Detect which cell encompasses the target text, then output its [X, Y] center coordinate. 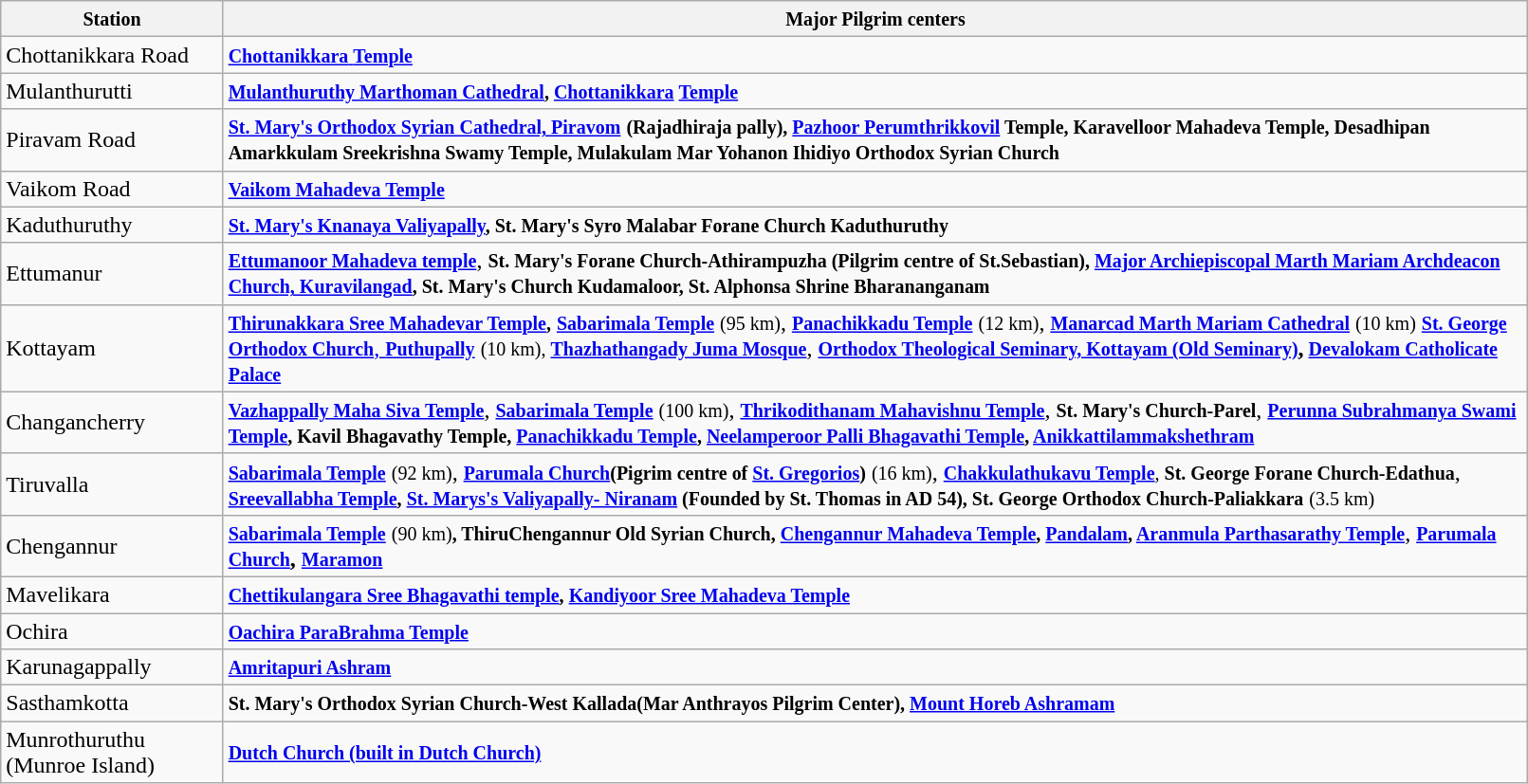
St. Mary's Orthodox Syrian Church-West Kallada(Mar Anthrayos Pilgrim Center), Mount Horeb Ashramam [875, 703]
Major Pilgrim centers [875, 19]
Karunagappally [112, 667]
Chettikulangara Sree Bhagavathi temple, Kandiyoor Sree Mahadeva Temple [875, 594]
Ettumanur [112, 273]
Oachira ParaBrahma Temple [875, 630]
Amritapuri Ashram [875, 667]
Chottanikkara Road [112, 55]
Changancherry [112, 423]
Tiruvalla [112, 483]
Vaikom Road [112, 189]
Mulanthuruthy Marthoman Cathedral, Chottanikkara Temple [875, 91]
St. Mary's Knanaya Valiyapally, St. Mary's Syro Malabar Forane Church Kaduthuruthy [875, 225]
Chengannur [112, 546]
Piravam Road [112, 140]
Mavelikara [112, 594]
Station [112, 19]
Ochira [112, 630]
Vaikom Mahadeva Temple [875, 189]
Kottayam [112, 348]
Munrothuruthu (Munroe Island) [112, 753]
Kaduthuruthy [112, 225]
Sasthamkotta [112, 703]
Mulanthurutti [112, 91]
Chottanikkara Temple [875, 55]
Dutch Church (built in Dutch Church) [875, 753]
